From the cell containing the given text, extract its center point as [X, Y] coordinate. 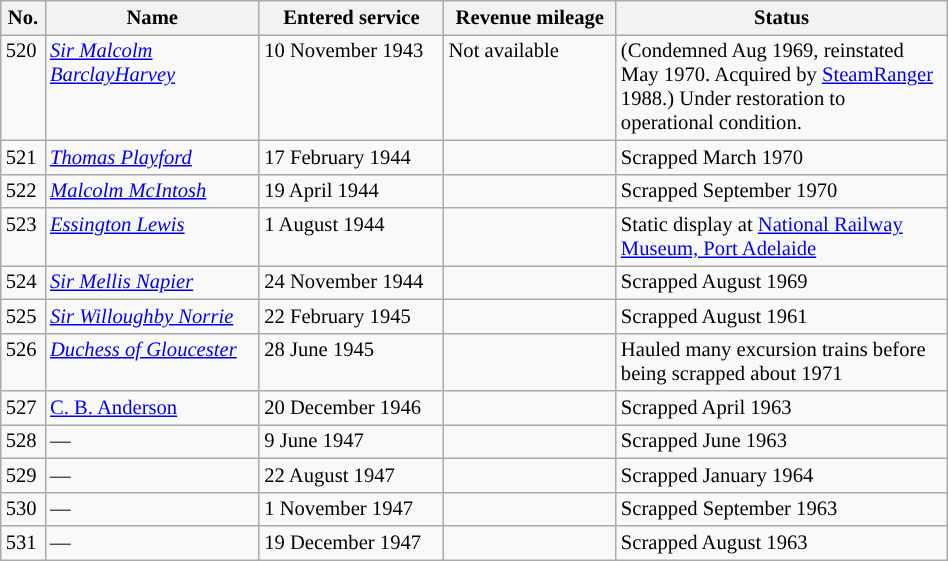
28 June 1945 [351, 362]
531 [23, 543]
Not available [530, 87]
Scrapped June 1963 [782, 441]
Scrapped September 1963 [782, 509]
Scrapped August 1961 [782, 316]
Entered service [351, 17]
Sir Willoughby Norrie [152, 316]
10 November 1943 [351, 87]
529 [23, 475]
1 November 1947 [351, 509]
Status [782, 17]
Duchess of Gloucester [152, 362]
530 [23, 509]
Scrapped April 1963 [782, 407]
524 [23, 282]
526 [23, 362]
19 December 1947 [351, 543]
24 November 1944 [351, 282]
523 [23, 237]
Revenue mileage [530, 17]
22 August 1947 [351, 475]
525 [23, 316]
527 [23, 407]
17 February 1944 [351, 157]
Scrapped January 1964 [782, 475]
Static display at National Railway Museum, Port Adelaide [782, 237]
Scrapped March 1970 [782, 157]
Scrapped August 1963 [782, 543]
520 [23, 87]
C. B. Anderson [152, 407]
Essington Lewis [152, 237]
Sir MalcolmBarclayHarvey [152, 87]
22 February 1945 [351, 316]
1 August 1944 [351, 237]
Scrapped August 1969 [782, 282]
528 [23, 441]
Malcolm McIntosh [152, 191]
Scrapped September 1970 [782, 191]
(Condemned Aug 1969, reinstated May 1970. Acquired by SteamRanger 1988.) Under restoration to operational condition. [782, 87]
521 [23, 157]
9 June 1947 [351, 441]
Sir Mellis Napier [152, 282]
Hauled many excursion trains before being scrapped about 1971 [782, 362]
522 [23, 191]
Thomas Playford [152, 157]
20 December 1946 [351, 407]
Name [152, 17]
19 April 1944 [351, 191]
No. [23, 17]
